For the text-containing cell, return its midpoint in [X, Y] coordinate format. 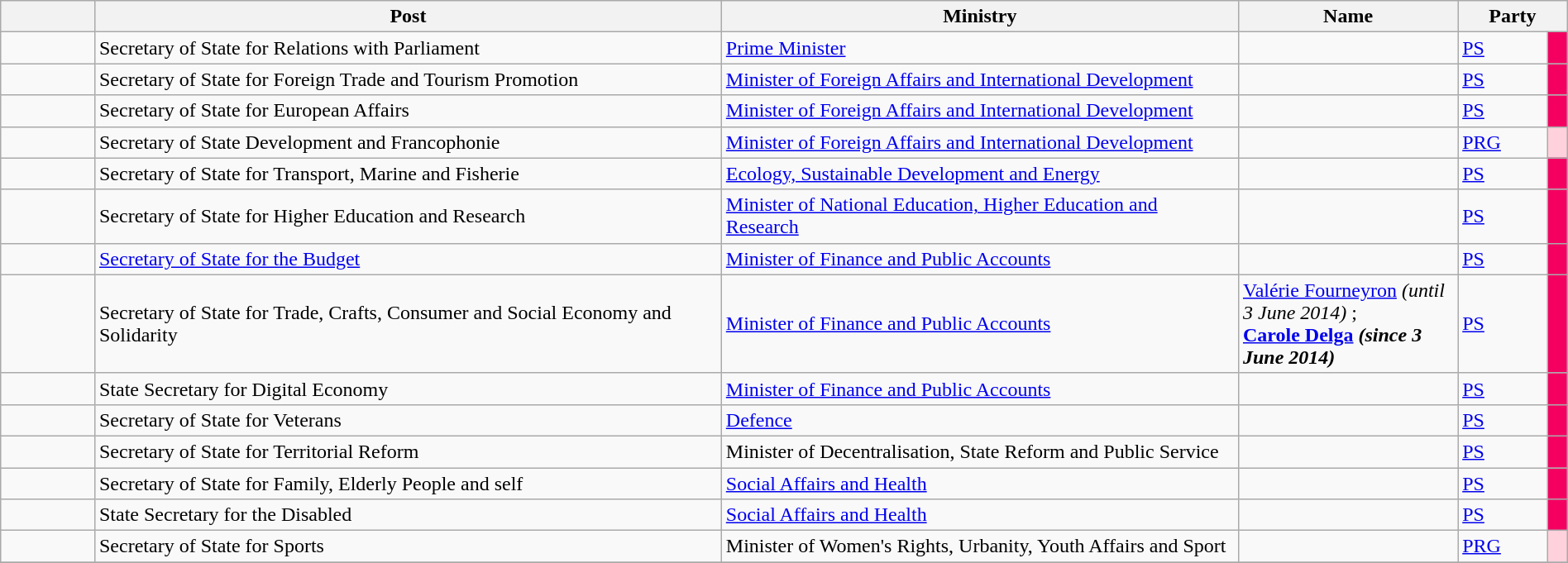
Secretary of State for Sports [408, 546]
Secretary of State for Higher Education and Research [408, 217]
Ecology, Sustainable Development and Energy [979, 174]
Ministry [979, 17]
Secretary of State for Family, Elderly People and self [408, 484]
Post [408, 17]
Secretary of State Development and Francophonie [408, 142]
Secretary of State for Transport, Marine and Fisherie [408, 174]
Secretary of State for Territorial Reform [408, 451]
Secretary of State for Relations with Parliament [408, 48]
Secretary of State for the Budget [408, 259]
Minister of Women's Rights, Urbanity, Youth Affairs and Sport [979, 546]
Minister of Decentralisation, State Reform and Public Service [979, 451]
Secretary of State for European Affairs [408, 111]
Party [1513, 17]
Defence [979, 420]
Secretary of State for Trade, Crafts, Consumer and Social Economy and Solidarity [408, 324]
Secretary of State for Veterans [408, 420]
Minister of National Education, Higher Education and Research [979, 217]
Secretary of State for Foreign Trade and Tourism Promotion [408, 79]
Prime Minister [979, 48]
State Secretary for the Disabled [408, 515]
State Secretary for Digital Economy [408, 389]
Valérie Fourneyron (until 3 June 2014) ;Carole Delga (since 3 June 2014) [1348, 324]
Name [1348, 17]
